From the cell containing the given text, extract its center point as [x, y] coordinate. 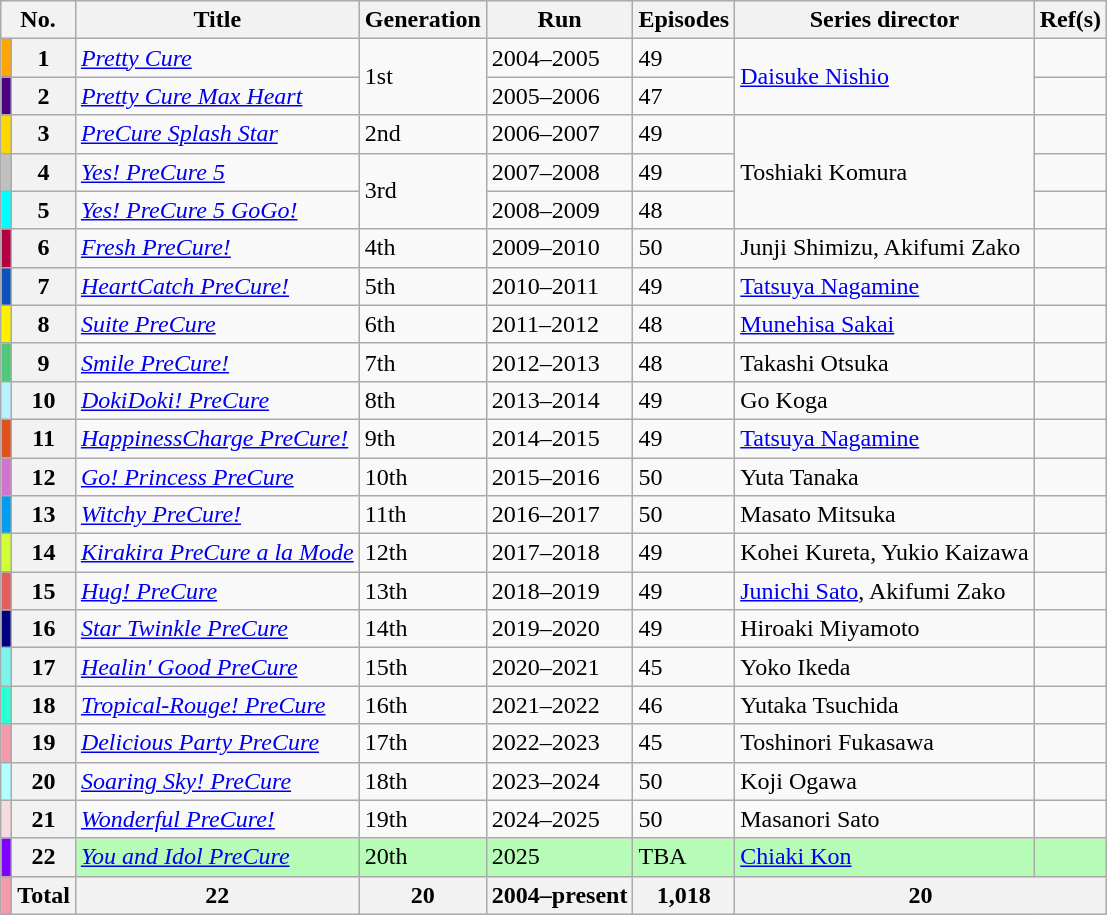
2017–2018 [560, 553]
Masanori Sato [884, 819]
10 [44, 400]
2016–2017 [560, 515]
21 [44, 819]
2004–present [560, 895]
46 [684, 705]
Chiaki Kon [884, 857]
2 [44, 96]
17th [422, 743]
2nd [422, 134]
12 [44, 477]
Kirakira PreCure a la Mode [217, 553]
Suite PreCure [217, 324]
2006–2007 [560, 134]
Kohei Kureta, Yukio Kaizawa [884, 553]
1st [422, 77]
Toshiaki Komura [884, 172]
14th [422, 629]
16 [44, 629]
2013–2014 [560, 400]
2007–2008 [560, 172]
20th [422, 857]
2023–2024 [560, 781]
Go Koga [884, 400]
2008–2009 [560, 210]
10th [422, 477]
Pretty Cure Max Heart [217, 96]
18 [44, 705]
Fresh PreCure! [217, 248]
Yes! PreCure 5 GoGo! [217, 210]
Yuta Tanaka [884, 477]
2022–2023 [560, 743]
2010–2011 [560, 286]
7th [422, 362]
1 [44, 58]
9th [422, 438]
4 [44, 172]
Total [44, 895]
47 [684, 96]
8 [44, 324]
2004–2005 [560, 58]
13th [422, 591]
6 [44, 248]
Delicious Party PreCure [217, 743]
Hiroaki Miyamoto [884, 629]
8th [422, 400]
Smile PreCure! [217, 362]
Munehisa Sakai [884, 324]
Wonderful PreCure! [217, 819]
Takashi Otsuka [884, 362]
Junichi Sato, Akifumi Zako [884, 591]
7 [44, 286]
Koji Ogawa [884, 781]
19th [422, 819]
2011–2012 [560, 324]
15 [44, 591]
You and Idol PreCure [217, 857]
No. [38, 20]
Yes! PreCure 5 [217, 172]
Hug! PreCure [217, 591]
2019–2020 [560, 629]
2020–2021 [560, 667]
18th [422, 781]
Daisuke Nishio [884, 77]
5 [44, 210]
Title [217, 20]
Yoko Ikeda [884, 667]
5th [422, 286]
Series director [884, 20]
Generation [422, 20]
1,018 [684, 895]
HeartCatch PreCure! [217, 286]
2005–2006 [560, 96]
PreCure Splash Star [217, 134]
11th [422, 515]
14 [44, 553]
16th [422, 705]
DokiDoki! PreCure [217, 400]
HappinessCharge PreCure! [217, 438]
2024–2025 [560, 819]
19 [44, 743]
Run [560, 20]
2025 [560, 857]
11 [44, 438]
3rd [422, 191]
Go! Princess PreCure [217, 477]
17 [44, 667]
Soaring Sky! PreCure [217, 781]
2015–2016 [560, 477]
13 [44, 515]
Yutaka Tsuchida [884, 705]
Masato Mitsuka [884, 515]
2021–2022 [560, 705]
4th [422, 248]
12th [422, 553]
2009–2010 [560, 248]
Junji Shimizu, Akifumi Zako [884, 248]
Pretty Cure [217, 58]
6th [422, 324]
TBA [684, 857]
Healin' Good PreCure [217, 667]
Toshinori Fukasawa [884, 743]
15th [422, 667]
2014–2015 [560, 438]
2018–2019 [560, 591]
2012–2013 [560, 362]
Ref(s) [1070, 20]
Witchy PreCure! [217, 515]
3 [44, 134]
9 [44, 362]
Episodes [684, 20]
Tropical-Rouge! PreCure [217, 705]
Star Twinkle PreCure [217, 629]
